Search for the cell housing the specified text and yield its [x, y] center coordinate. 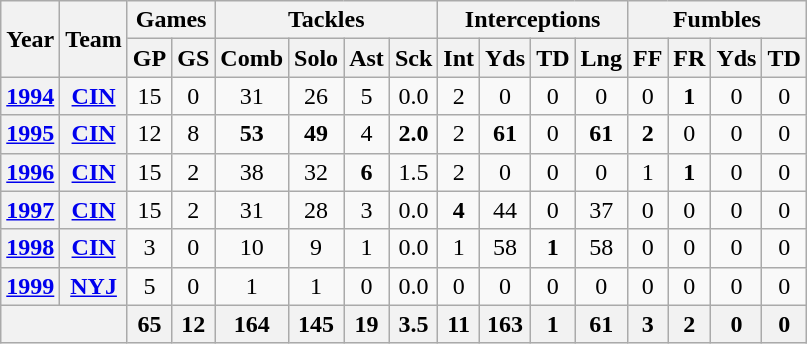
Lng [601, 58]
Int [459, 58]
1994 [30, 96]
53 [252, 134]
Fumbles [716, 20]
1999 [30, 286]
NYJ [94, 286]
49 [316, 134]
Team [94, 39]
38 [252, 172]
1996 [30, 172]
145 [316, 324]
Solo [316, 58]
FF [647, 58]
1995 [30, 134]
164 [252, 324]
2.0 [413, 134]
1997 [30, 210]
163 [506, 324]
Games [170, 20]
FR [690, 58]
6 [367, 172]
37 [601, 210]
Interceptions [533, 20]
1.5 [413, 172]
Ast [367, 58]
1998 [30, 248]
GP [149, 58]
65 [149, 324]
44 [506, 210]
Comb [252, 58]
11 [459, 324]
Sck [413, 58]
19 [367, 324]
28 [316, 210]
Year [30, 39]
26 [316, 96]
Tackles [326, 20]
9 [316, 248]
10 [252, 248]
3.5 [413, 324]
8 [194, 134]
GS [194, 58]
32 [316, 172]
